Scan for the cell matching the given text and deliver its (X, Y) coordinate at center. 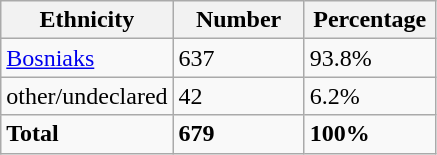
6.2% (370, 96)
other/undeclared (87, 96)
Number (238, 20)
Percentage (370, 20)
Ethnicity (87, 20)
42 (238, 96)
Bosniaks (87, 58)
100% (370, 134)
637 (238, 58)
93.8% (370, 58)
679 (238, 134)
Total (87, 134)
